Return (x, y) of the center of cell containing provided text 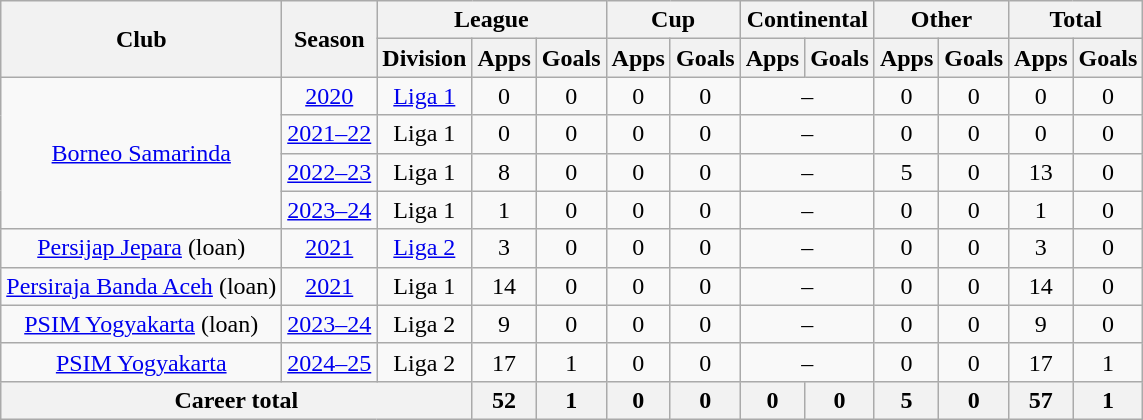
57 (1041, 400)
Continental (807, 20)
2021–22 (330, 134)
2022–23 (330, 172)
Season (330, 39)
2020 (330, 96)
52 (504, 400)
PSIM Yogyakarta (loan) (142, 324)
Persijap Jepara (loan) (142, 248)
PSIM Yogyakarta (142, 362)
Persiraja Banda Aceh (loan) (142, 286)
Division (424, 58)
13 (1041, 172)
League (492, 20)
Cup (673, 20)
Club (142, 39)
8 (504, 172)
Borneo Samarinda (142, 153)
Total (1076, 20)
Career total (236, 400)
2024–25 (330, 362)
Other (941, 20)
